Search for the cell housing the specified text and yield its [X, Y] center coordinate. 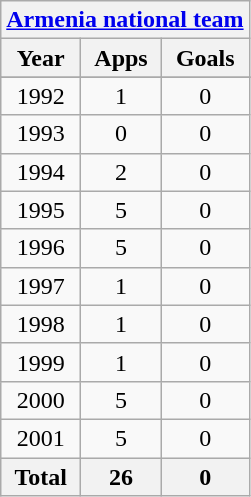
1995 [41, 210]
1993 [41, 134]
26 [122, 477]
2001 [41, 438]
1992 [41, 96]
1998 [41, 324]
1997 [41, 286]
Goals [205, 58]
Year [41, 58]
1996 [41, 248]
1999 [41, 362]
2000 [41, 400]
1994 [41, 172]
2 [122, 172]
Total [41, 477]
Armenia national team [125, 20]
Apps [122, 58]
